Determine the [X, Y] coordinate at the center of the cell enclosing the given text.  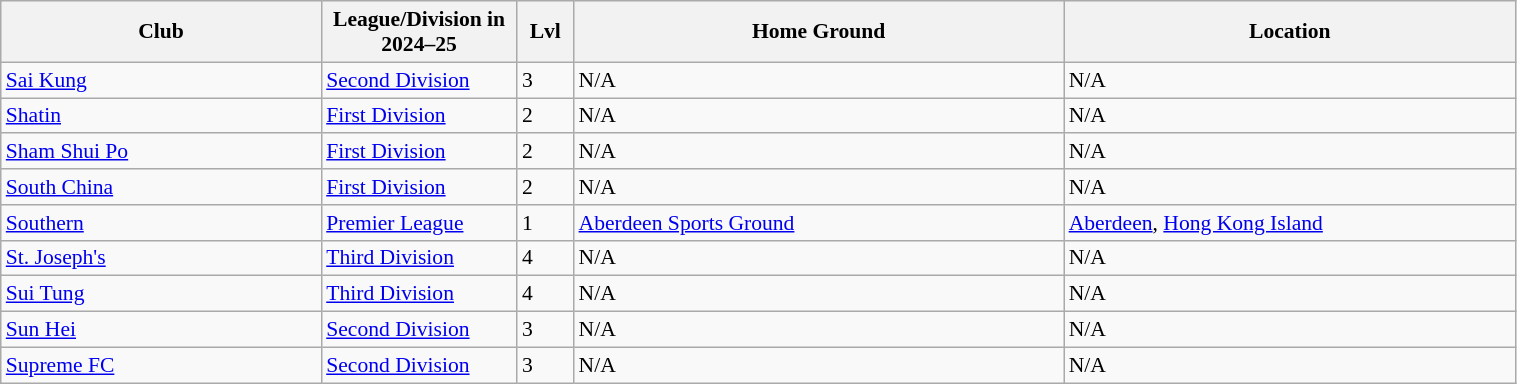
Supreme FC [161, 365]
Sun Hei [161, 330]
Aberdeen, Hong Kong Island [1290, 223]
Sai Kung [161, 80]
Sui Tung [161, 294]
Southern [161, 223]
Home Ground [819, 32]
St. Joseph's [161, 258]
Aberdeen Sports Ground [819, 223]
1 [546, 223]
Location [1290, 32]
League/Division in 2024–25 [419, 32]
Sham Shui Po [161, 152]
Shatin [161, 116]
Lvl [546, 32]
South China [161, 187]
Premier League [419, 223]
Club [161, 32]
